Return (X, Y) of the center of cell containing provided text 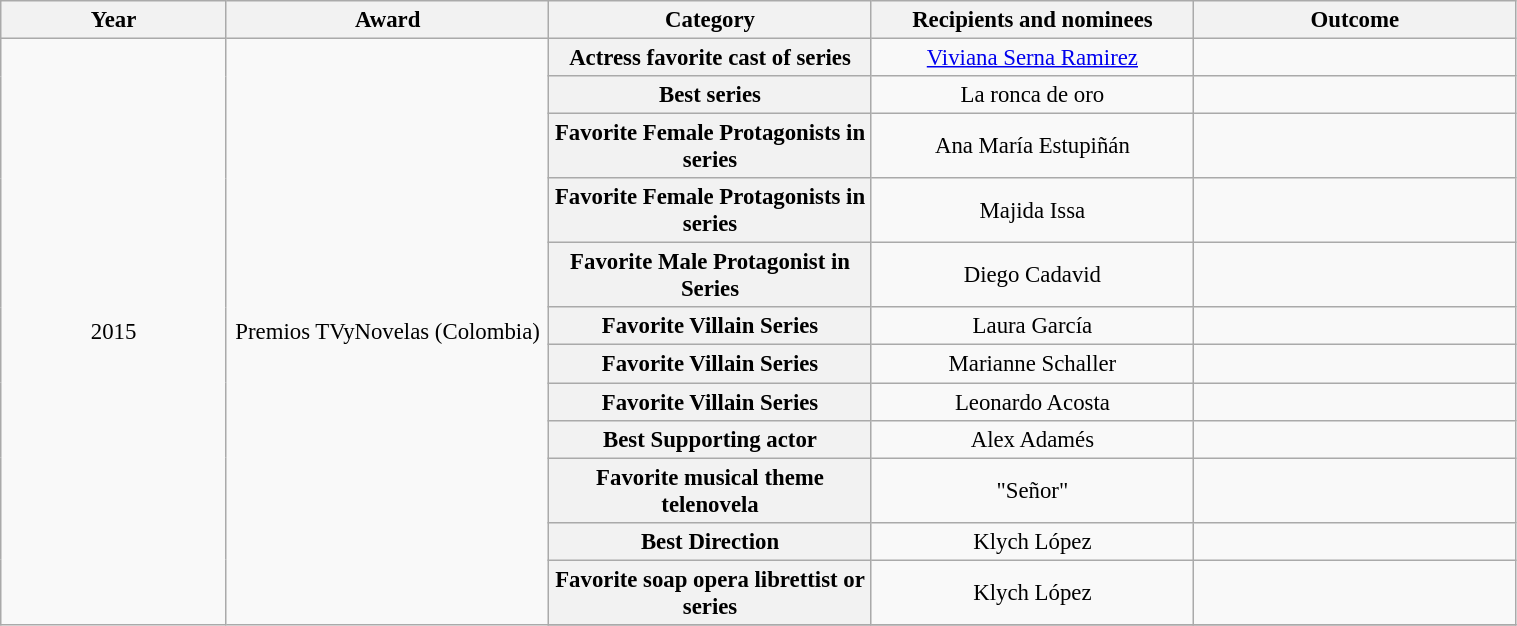
Alex Adamés (1032, 439)
Diego Cadavid (1032, 276)
Best Supporting actor (710, 439)
La ronca de oro (1032, 95)
Favorite Male Protagonist in Series (710, 276)
Recipients and nominees (1032, 20)
Marianne Schaller (1032, 364)
Actress favorite cast of series (710, 58)
Ana María Estupiñán (1032, 146)
Best Direction (710, 541)
Premios TVyNovelas (Colombia) (387, 332)
Award (387, 20)
Category (710, 20)
2015 (114, 332)
Favorite soap opera librettist or series (710, 592)
"Señor" (1032, 490)
Majida Issa (1032, 210)
Leonardo Acosta (1032, 402)
Viviana Serna Ramirez (1032, 58)
Outcome (1355, 20)
Laura García (1032, 327)
Best series (710, 95)
Year (114, 20)
Favorite musical theme telenovela (710, 490)
